Find where the given text appears and provide that cell's center as (x, y) coordinate. 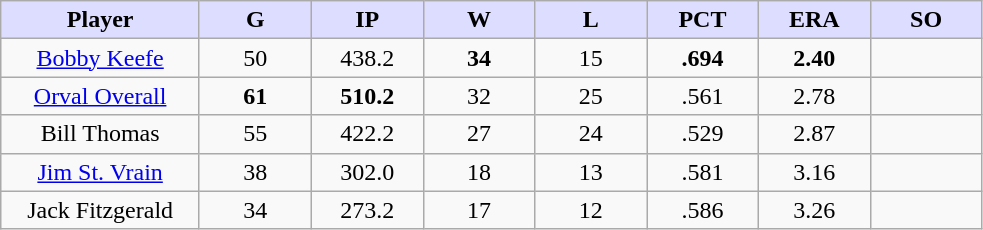
13 (591, 172)
IP (367, 20)
24 (591, 134)
50 (255, 58)
.561 (703, 96)
510.2 (367, 96)
38 (255, 172)
15 (591, 58)
25 (591, 96)
273.2 (367, 210)
.694 (703, 58)
3.16 (814, 172)
W (479, 20)
Bobby Keefe (100, 58)
SO (926, 20)
.586 (703, 210)
ERA (814, 20)
Jack Fitzgerald (100, 210)
422.2 (367, 134)
Orval Overall (100, 96)
61 (255, 96)
55 (255, 134)
438.2 (367, 58)
302.0 (367, 172)
PCT (703, 20)
32 (479, 96)
18 (479, 172)
27 (479, 134)
G (255, 20)
17 (479, 210)
3.26 (814, 210)
2.78 (814, 96)
.581 (703, 172)
Jim St. Vrain (100, 172)
.529 (703, 134)
Player (100, 20)
12 (591, 210)
Bill Thomas (100, 134)
2.87 (814, 134)
L (591, 20)
2.40 (814, 58)
